Pinpoint the cell where the given text exists, returning its [X, Y] midpoint coordinate. 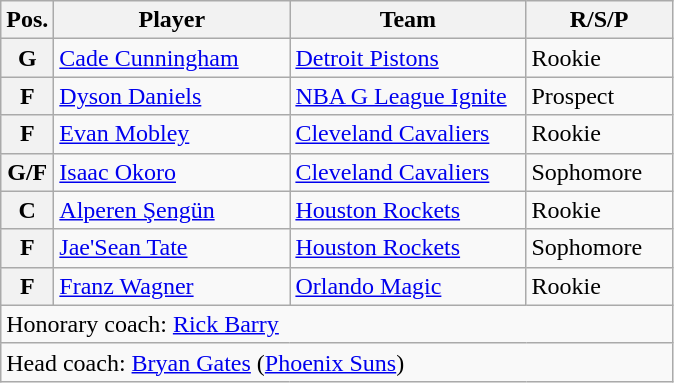
G [28, 58]
Dyson Daniels [172, 96]
Player [172, 20]
Detroit Pistons [408, 58]
Isaac Okoro [172, 172]
C [28, 210]
Team [408, 20]
R/S/P [599, 20]
Franz Wagner [172, 286]
Prospect [599, 96]
Jae'Sean Tate [172, 248]
Cade Cunningham [172, 58]
Honorary coach: Rick Barry [336, 324]
Alperen Şengün [172, 210]
Head coach: Bryan Gates (Phoenix Suns) [336, 362]
Orlando Magic [408, 286]
Evan Mobley [172, 134]
G/F [28, 172]
NBA G League Ignite [408, 96]
Pos. [28, 20]
